Locate the cell with the specified text and output its (X, Y) center coordinate. 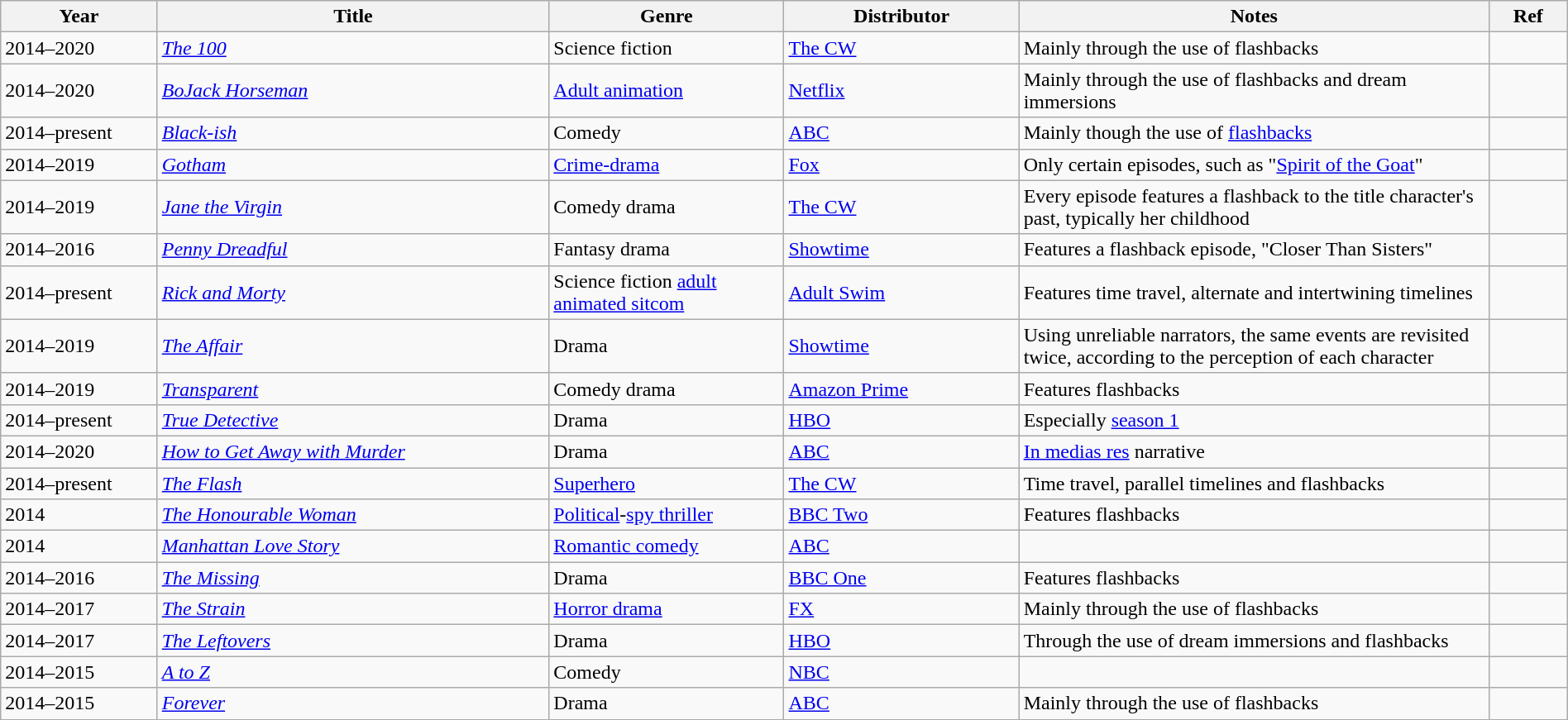
Distributor (901, 17)
The Strain (353, 609)
BBC Two (901, 515)
Using unreliable narrators, the same events are revisited twice, according to the perception of each character (1254, 346)
Mainly though the use of flashbacks (1254, 133)
Rick and Morty (353, 293)
Penny Dreadful (353, 250)
Crime-drama (667, 165)
Netflix (901, 91)
How to Get Away with Murder (353, 451)
Features a flashback episode, "Closer Than Sisters" (1254, 250)
Transparent (353, 389)
Superhero (667, 484)
Ref (1528, 17)
The Flash (353, 484)
Features time travel, alternate and intertwining timelines (1254, 293)
Gotham (353, 165)
Forever (353, 703)
Fox (901, 165)
Mainly through the use of flashbacks and dream immersions (1254, 91)
FX (901, 609)
Horror drama (667, 609)
Adult Swim (901, 293)
The Affair (353, 346)
Year (79, 17)
The Leftovers (353, 641)
The Honourable Woman (353, 515)
Adult animation (667, 91)
NBC (901, 672)
Black-ish (353, 133)
Jane the Virgin (353, 207)
Title (353, 17)
Especially season 1 (1254, 420)
The 100 (353, 48)
True Detective (353, 420)
The Missing (353, 578)
In medias res narrative (1254, 451)
Science fiction adult animated sitcom (667, 293)
Amazon Prime (901, 389)
Fantasy drama (667, 250)
BoJack Horseman (353, 91)
Genre (667, 17)
Manhattan Love Story (353, 546)
BBC One (901, 578)
Romantic comedy (667, 546)
Science fiction (667, 48)
Notes (1254, 17)
Time travel, parallel timelines and flashbacks (1254, 484)
Political-spy thriller (667, 515)
A to Z (353, 672)
Every episode features a flashback to the title character's past, typically her childhood (1254, 207)
Through the use of dream immersions and flashbacks (1254, 641)
Only certain episodes, such as "Spirit of the Goat" (1254, 165)
